Return [x, y] of the center of cell containing provided text 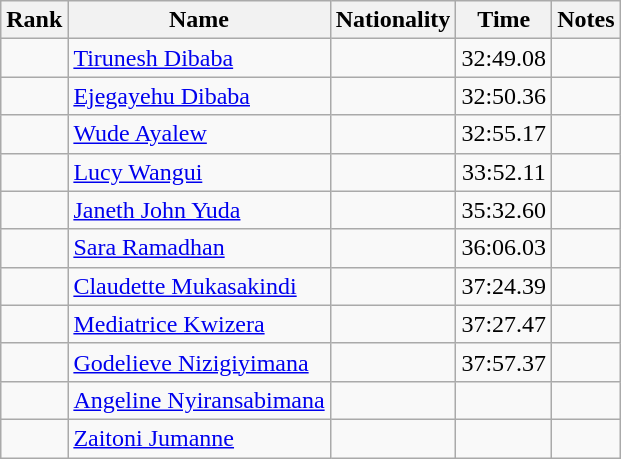
Janeth John Yuda [199, 210]
36:06.03 [504, 248]
Time [504, 20]
Name [199, 20]
Zaitoni Jumanne [199, 438]
Lucy Wangui [199, 172]
33:52.11 [504, 172]
Sara Ramadhan [199, 248]
Rank [34, 20]
Mediatrice Kwizera [199, 324]
Claudette Mukasakindi [199, 286]
Wude Ayalew [199, 134]
Notes [586, 20]
Nationality [393, 20]
37:27.47 [504, 324]
32:50.36 [504, 96]
Tirunesh Dibaba [199, 58]
Godelieve Nizigiyimana [199, 362]
Angeline Nyiransabimana [199, 400]
37:57.37 [504, 362]
32:49.08 [504, 58]
Ejegayehu Dibaba [199, 96]
37:24.39 [504, 286]
35:32.60 [504, 210]
32:55.17 [504, 134]
